Detect which cell encompasses the target text, then output its (x, y) center coordinate. 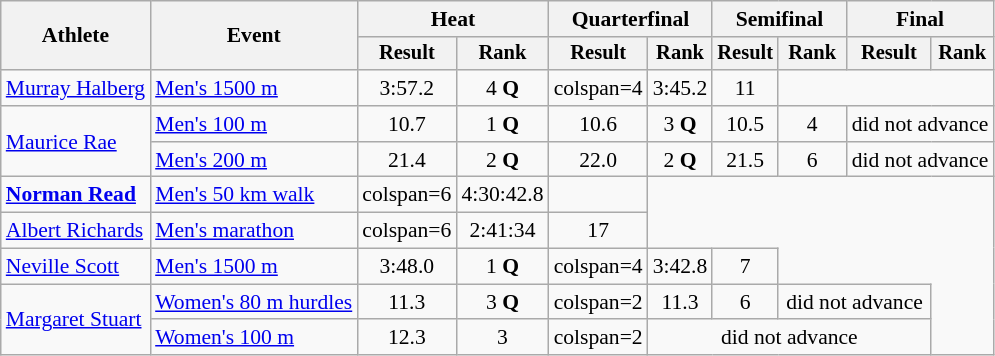
Margaret Stuart (76, 320)
10.5 (745, 124)
Norman Read (76, 195)
Women's 100 m (254, 338)
Athlete (76, 36)
3:42.8 (680, 267)
Albert Richards (76, 231)
Quarterfinal (631, 19)
22.0 (598, 160)
Men's 50 km walk (254, 195)
3 (502, 338)
Murray Halberg (76, 88)
17 (598, 231)
Semifinal (779, 19)
Men's 200 m (254, 160)
7 (745, 267)
Heat (452, 19)
Event (254, 36)
Women's 80 m hurdles (254, 302)
3:57.2 (406, 88)
10.6 (598, 124)
2:41:34 (502, 231)
4 (812, 124)
12.3 (406, 338)
Men's 100 m (254, 124)
Maurice Rae (76, 142)
3:45.2 (680, 88)
Men's marathon (254, 231)
Neville Scott (76, 267)
4 Q (502, 88)
11 (745, 88)
3:48.0 (406, 267)
21.5 (745, 160)
10.7 (406, 124)
Final (920, 19)
4:30:42.8 (502, 195)
21.4 (406, 160)
